Detect which cell encompasses the target text, then output its [x, y] center coordinate. 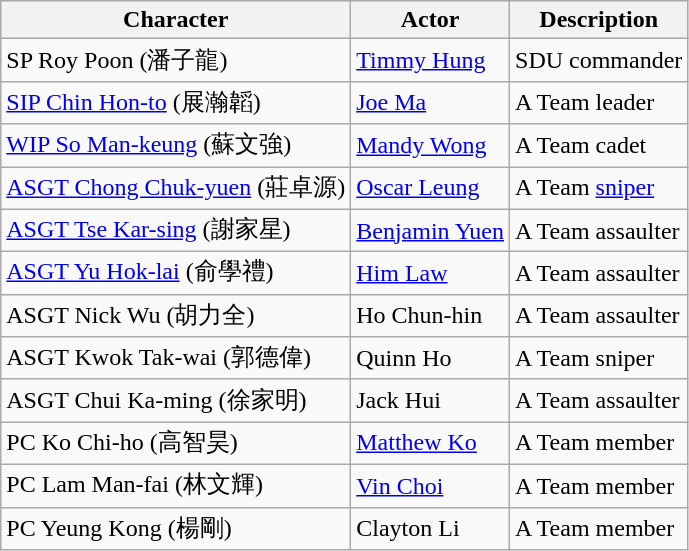
Description [599, 20]
SIP Chin Hon-to (展瀚韜) [176, 102]
Clayton Li [430, 528]
A Team cadet [599, 146]
Quinn Ho [430, 358]
ASGT Nick Wu (胡力全) [176, 316]
Mandy Wong [430, 146]
ASGT Kwok Tak-wai (郭德偉) [176, 358]
Joe Ma [430, 102]
Actor [430, 20]
ASGT Chong Chuk-yuen (莊卓源) [176, 188]
Matthew Ko [430, 444]
Character [176, 20]
Benjamin Yuen [430, 230]
Ho Chun-hin [430, 316]
ASGT Chui Ka-ming (徐家明) [176, 400]
WIP So Man-keung (蘇文強) [176, 146]
Him Law [430, 274]
Oscar Leung [430, 188]
SP Roy Poon (潘子龍) [176, 60]
A Team leader [599, 102]
ASGT Tse Kar-sing (謝家星) [176, 230]
Vin Choi [430, 486]
SDU commander [599, 60]
ASGT Yu Hok-lai (俞學禮) [176, 274]
Timmy Hung [430, 60]
PC Yeung Kong (楊剛) [176, 528]
PC Lam Man-fai (林文輝) [176, 486]
Jack Hui [430, 400]
PC Ko Chi-ho (高智昊) [176, 444]
